Locate the cell with the specified text and output its (X, Y) center coordinate. 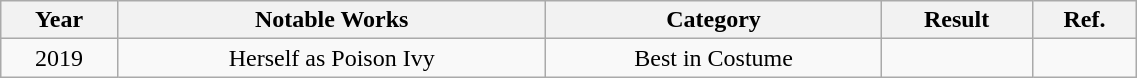
Herself as Poison Ivy (332, 58)
Year (60, 20)
Result (956, 20)
2019 (60, 58)
Notable Works (332, 20)
Category (714, 20)
Ref. (1084, 20)
Best in Costume (714, 58)
